Identify which cell holds the provided text, then report its (x, y) central coordinate. 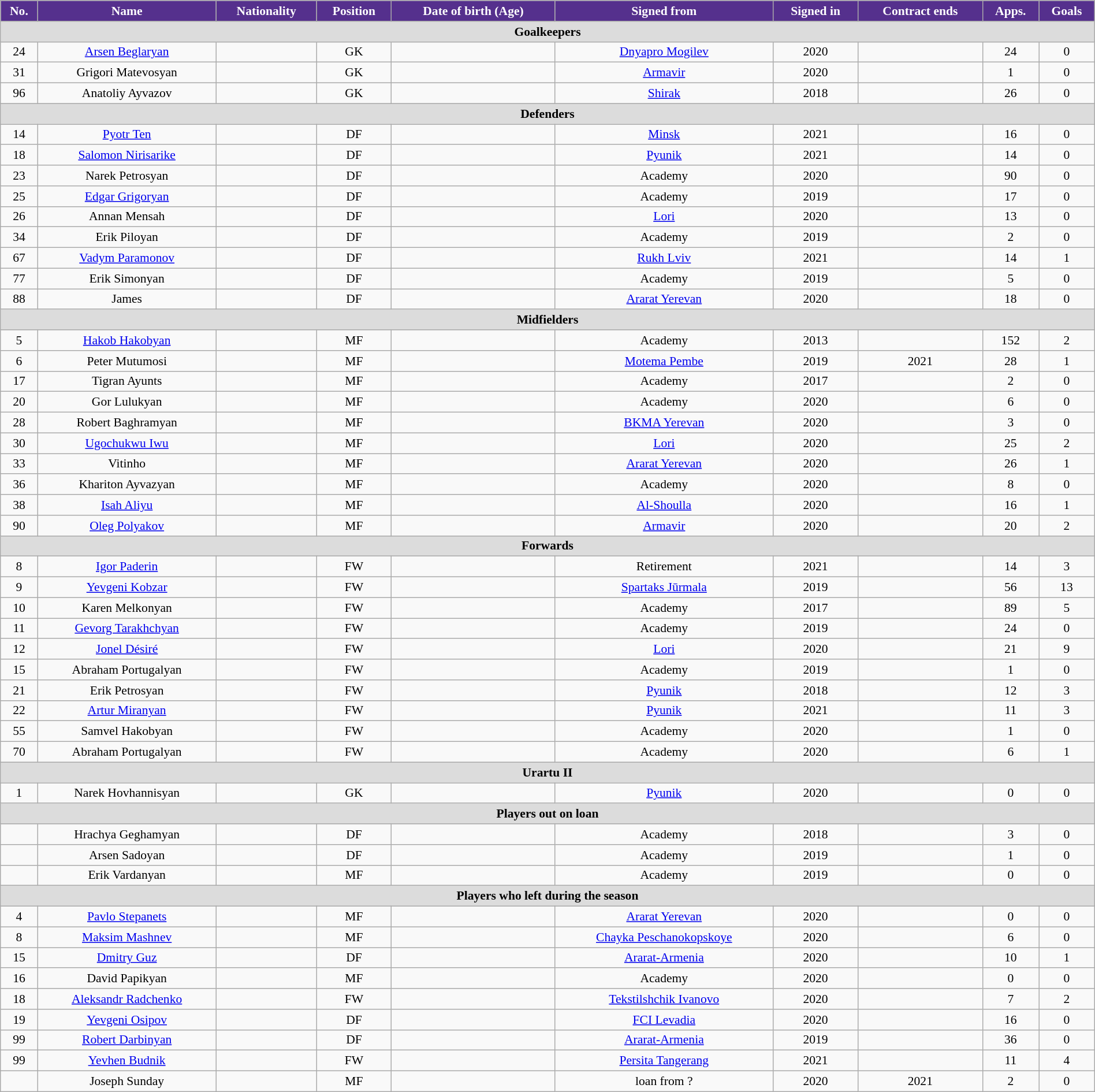
No. (19, 11)
Spartaks Jūrmala (664, 588)
Forwards (547, 546)
Pyotr Ten (127, 135)
Al-Shoulla (664, 505)
Midfielders (547, 320)
56 (1011, 588)
Erik Piloyan (127, 237)
Chayka Peschanokopskoye (664, 937)
34 (19, 237)
Khariton Ayvazyan (127, 485)
Name (127, 11)
Oleg Polyakov (127, 526)
Gor Lulukyan (127, 402)
Joseph Sunday (127, 1082)
96 (19, 94)
33 (19, 464)
Isah Aliyu (127, 505)
FCI Levadia (664, 1020)
Robert Darbinyan (127, 1040)
Vitinho (127, 464)
Gevorg Tarakhchyan (127, 629)
30 (19, 443)
55 (19, 731)
James (127, 299)
Goalkeepers (547, 32)
Aleksandr Radchenko (127, 999)
Tekstilshchik Ivanovo (664, 999)
Tigran Ayunts (127, 381)
Urartu II (547, 772)
Arsen Sadoyan (127, 855)
Maksim Mashnev (127, 937)
70 (19, 752)
Robert Baghramyan (127, 423)
Nationality (266, 11)
BKMA Yerevan (664, 423)
Igor Paderin (127, 567)
22 (19, 711)
Yevgeni Osipov (127, 1020)
Hakob Hakobyan (127, 340)
Signed in (815, 11)
152 (1011, 340)
David Papikyan (127, 979)
23 (19, 176)
Edgar Grigoryan (127, 196)
Yevhen Budnik (127, 1061)
Hrachya Geghamyan (127, 834)
Date of birth (Age) (474, 11)
Narek Petrosyan (127, 176)
Pavlo Stepanets (127, 917)
Narek Hovhannisyan (127, 793)
Annan Mensah (127, 217)
Minsk (664, 135)
19 (19, 1020)
Defenders (547, 114)
Grigori Matevosyan (127, 73)
Shirak (664, 94)
Signed from (664, 11)
Jonel Désiré (127, 649)
Erik Simonyan (127, 278)
77 (19, 278)
89 (1011, 608)
Position (354, 11)
Dmitry Guz (127, 958)
Peter Mutumosi (127, 361)
2013 (815, 340)
Contract ends (921, 11)
Apps. (1011, 11)
Yevgeni Kobzar (127, 588)
Erik Petrosyan (127, 690)
Samvel Hakobyan (127, 731)
Motema Pembe (664, 361)
loan from ? (664, 1082)
Ugochukwu Iwu (127, 443)
38 (19, 505)
Salomon Nirisarike (127, 155)
Anatoliy Ayvazov (127, 94)
Vadym Paramonov (127, 258)
67 (19, 258)
Dnyapro Mogilev (664, 52)
Erik Vardanyan (127, 875)
31 (19, 73)
Rukh Lviv (664, 258)
7 (1011, 999)
Persita Tangerang (664, 1061)
Retirement (664, 567)
88 (19, 299)
Artur Miranyan (127, 711)
Karen Melkonyan (127, 608)
Arsen Beglaryan (127, 52)
Players out on loan (547, 814)
Goals (1067, 11)
Players who left during the season (547, 896)
